For the text-containing cell, return its midpoint in [X, Y] coordinate format. 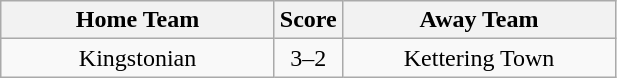
Score [308, 20]
Home Team [138, 20]
Away Team [479, 20]
Kingstonian [138, 58]
3–2 [308, 58]
Kettering Town [479, 58]
